Locate the cell with the specified text and output its [x, y] center coordinate. 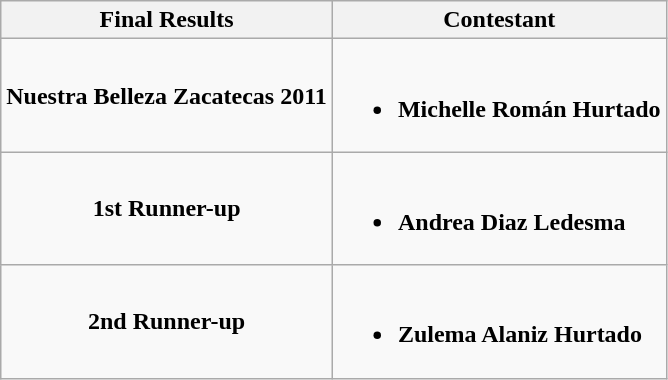
Andrea Diaz Ledesma [499, 208]
Final Results [167, 20]
Zulema Alaniz Hurtado [499, 322]
Nuestra Belleza Zacatecas 2011 [167, 96]
Michelle Román Hurtado [499, 96]
Contestant [499, 20]
2nd Runner-up [167, 322]
1st Runner-up [167, 208]
